Extract the (X, Y) coordinate from the center of the cell holding the provided text.  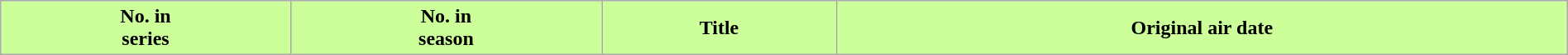
Original air date (1202, 28)
No. inseason (446, 28)
Title (719, 28)
No. inseries (146, 28)
